Return [X, Y] of the center of cell containing provided text 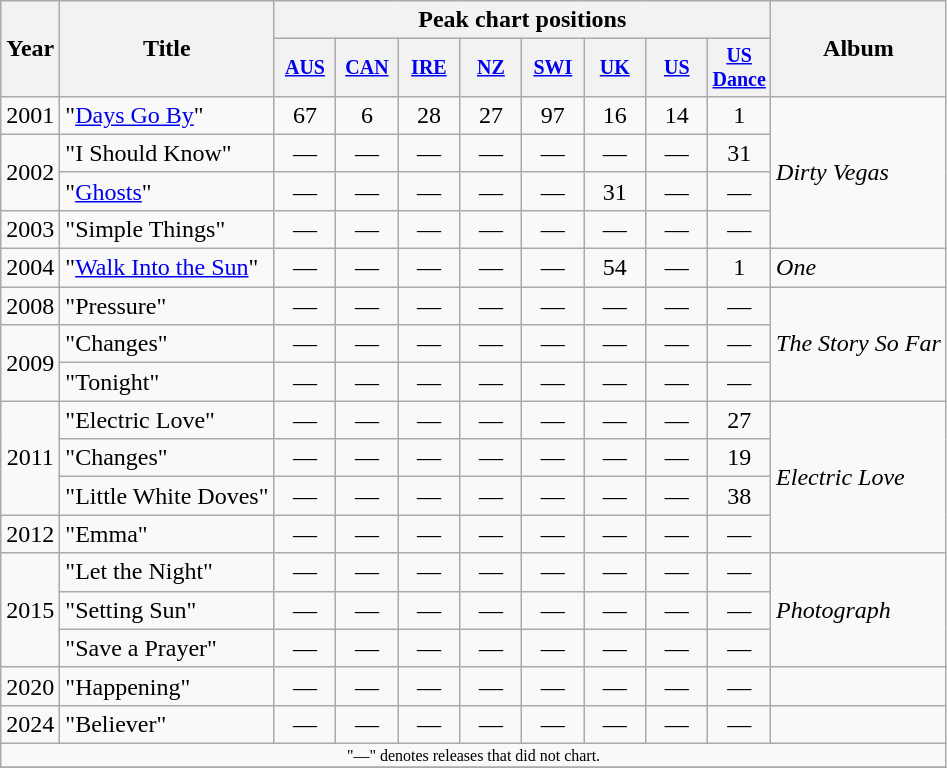
2002 [30, 172]
2001 [30, 115]
97 [553, 115]
AUS [305, 68]
"Let the Night" [167, 572]
"Save a Prayer" [167, 648]
"Tonight" [167, 382]
Electric Love [859, 477]
"Happening" [167, 686]
The Story So Far [859, 344]
UK [615, 68]
USDance [740, 68]
"Little White Doves" [167, 496]
Title [167, 49]
2003 [30, 229]
2004 [30, 268]
2012 [30, 534]
"Believer" [167, 724]
"Simple Things" [167, 229]
NZ [491, 68]
"Days Go By" [167, 115]
"Electric Love" [167, 420]
54 [615, 268]
2008 [30, 306]
US [677, 68]
14 [677, 115]
2024 [30, 724]
Year [30, 49]
16 [615, 115]
One [859, 268]
"I Should Know" [167, 153]
SWI [553, 68]
Album [859, 49]
Dirty Vegas [859, 172]
2020 [30, 686]
67 [305, 115]
Photograph [859, 610]
38 [740, 496]
"Emma" [167, 534]
"—" denotes releases that did not chart. [474, 755]
2009 [30, 363]
6 [367, 115]
IRE [429, 68]
"Ghosts" [167, 191]
"Pressure" [167, 306]
28 [429, 115]
2015 [30, 610]
"Setting Sun" [167, 610]
"Walk Into the Sun" [167, 268]
CAN [367, 68]
19 [740, 458]
Peak chart positions [522, 20]
2011 [30, 458]
